Return the (x, y) coordinate for the center point of the cell that contains the specified text.  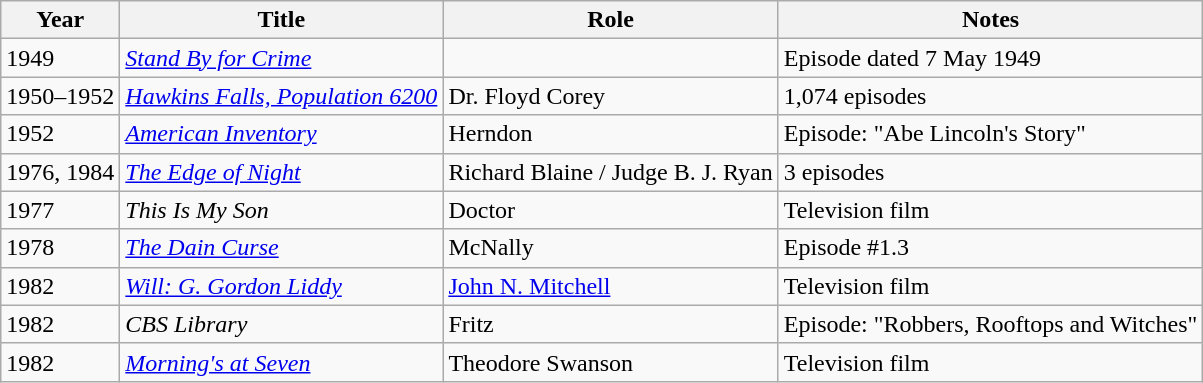
Herndon (610, 134)
Stand By for Crime (282, 58)
Richard Blaine / Judge B. J. Ryan (610, 172)
Episode: "Robbers, Rooftops and Witches" (990, 324)
1978 (60, 248)
The Edge of Night (282, 172)
Episode #1.3 (990, 248)
This Is My Son (282, 210)
Doctor (610, 210)
Will: G. Gordon Liddy (282, 286)
Dr. Floyd Corey (610, 96)
Episode dated 7 May 1949 (990, 58)
Title (282, 20)
Role (610, 20)
McNally (610, 248)
Fritz (610, 324)
Year (60, 20)
John N. Mitchell (610, 286)
The Dain Curse (282, 248)
1,074 episodes (990, 96)
Notes (990, 20)
Hawkins Falls, Population 6200 (282, 96)
1952 (60, 134)
1976, 1984 (60, 172)
3 episodes (990, 172)
1949 (60, 58)
Morning's at Seven (282, 362)
Theodore Swanson (610, 362)
1950–1952 (60, 96)
Episode: "Abe Lincoln's Story" (990, 134)
1977 (60, 210)
American Inventory (282, 134)
CBS Library (282, 324)
